Locate the cell with the specified text and output its [x, y] center coordinate. 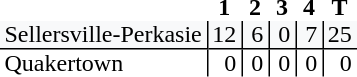
7 [310, 35]
12 [224, 35]
6 [256, 35]
25 [340, 35]
Quakertown [104, 63]
Sellersville-Perkasie [104, 35]
